Determine the (x, y) coordinate at the center of the cell enclosing the given text.  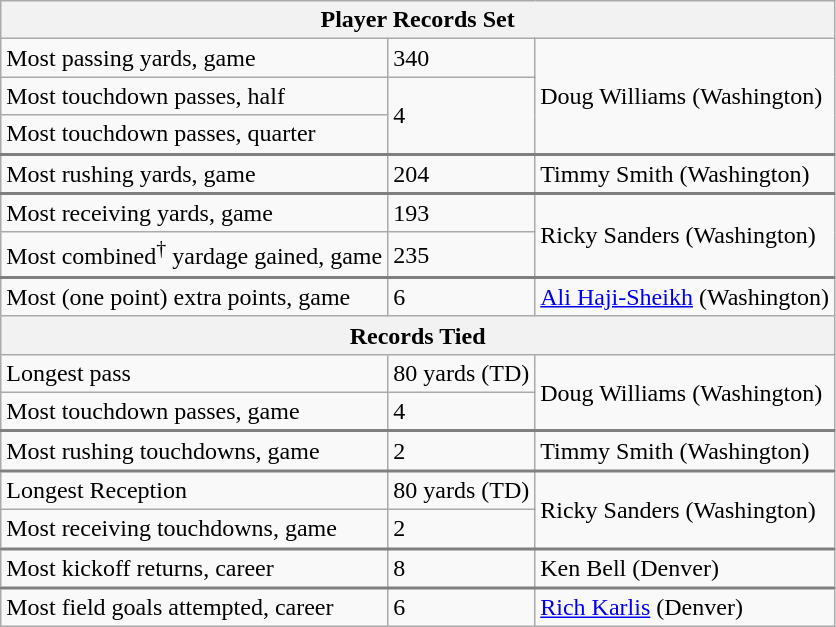
204 (462, 174)
Most rushing touchdowns, game (194, 451)
Most touchdown passes, half (194, 96)
Longest pass (194, 373)
8 (462, 568)
Most receiving touchdowns, game (194, 530)
Most combined† yardage gained, game (194, 254)
Rich Karlis (Denver) (685, 608)
Most kickoff returns, career (194, 568)
Most passing yards, game (194, 58)
193 (462, 212)
Most rushing yards, game (194, 174)
Longest Reception (194, 490)
Ali Haji-Sheikh (Washington) (685, 296)
340 (462, 58)
Most field goals attempted, career (194, 608)
Ken Bell (Denver) (685, 568)
Most touchdown passes, quarter (194, 134)
Most receiving yards, game (194, 212)
Records Tied (418, 335)
235 (462, 254)
Most touchdown passes, game (194, 412)
Most (one point) extra points, game (194, 296)
Player Records Set (418, 20)
